Determine the (X, Y) coordinate at the center of the cell enclosing the given text.  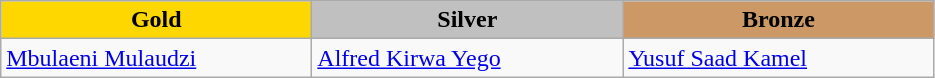
Silver (468, 20)
Gold (156, 20)
Alfred Kirwa Yego (468, 58)
Bronze (778, 20)
Yusuf Saad Kamel (778, 58)
Mbulaeni Mulaudzi (156, 58)
